Pinpoint the cell where the given text exists, returning its (X, Y) midpoint coordinate. 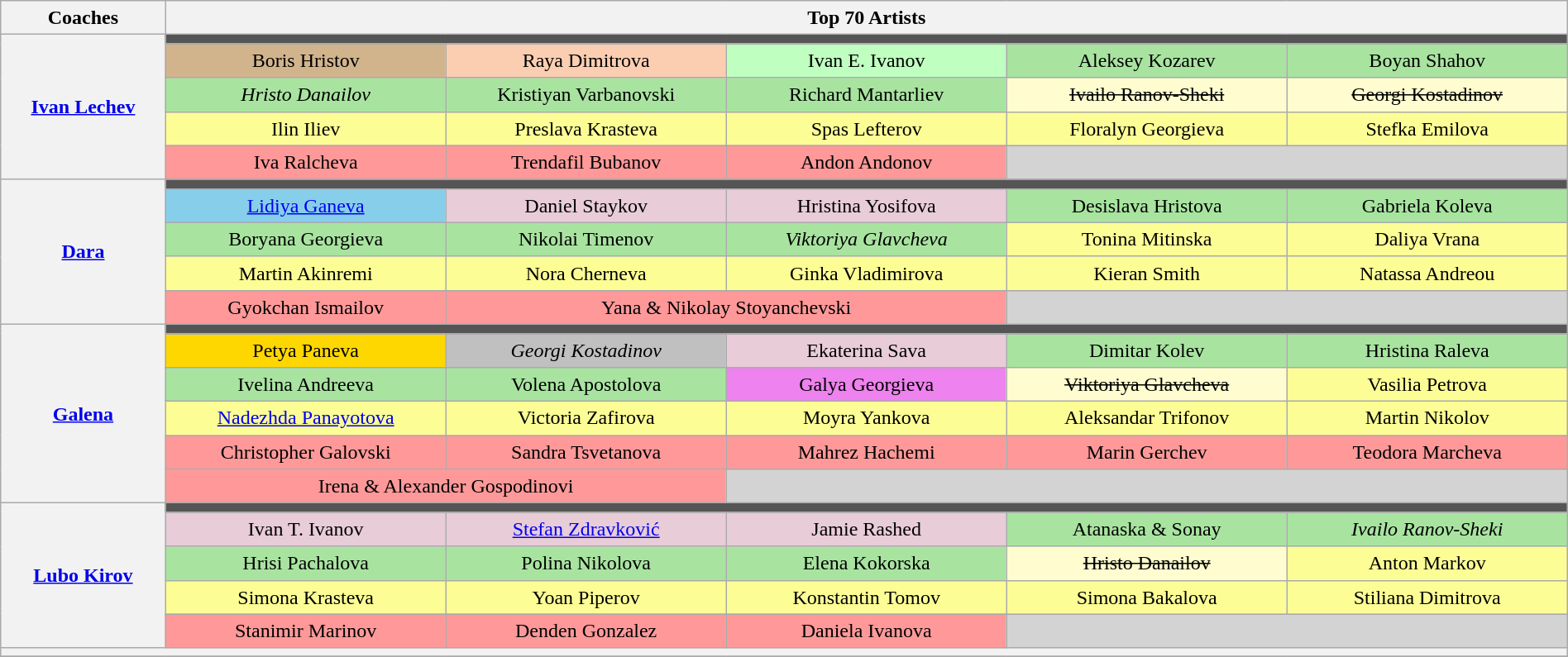
Petya Paneva (306, 350)
Stanimir Marinov (306, 631)
Ivelina Andreeva (306, 385)
Ivan Lechev (83, 107)
Ginka Vladimirova (867, 273)
Daniela Ivanova (867, 631)
Desislava Hristova (1146, 205)
Aleksandar Trifonov (1146, 418)
Lidiya Ganeva (306, 205)
Martin Nikolov (1427, 418)
Jamie Rashed (867, 529)
Aleksey Kozarev (1146, 61)
Boyan Shahov (1427, 61)
Elena Kokorska (867, 564)
Teodora Marcheva (1427, 453)
Marin Gerchev (1146, 453)
Christopher Galovski (306, 453)
Sandra Tsvetanova (586, 453)
Vasilia Petrova (1427, 385)
Boris Hristov (306, 61)
Andon Andonov (867, 162)
Spas Lefterov (867, 129)
Trendafil Bubanov (586, 162)
Irena & Alexander Gospodinovi (446, 486)
Victoria Zafirova (586, 418)
Hristina Yosifova (867, 205)
Daniel Staykov (586, 205)
Volena Apostolova (586, 385)
Hristina Raleva (1427, 350)
Ivan E. Ivanov (867, 61)
Lubo Kirov (83, 575)
Natassa Andreou (1427, 273)
Martin Akinremi (306, 273)
Yoan Piperov (586, 597)
Stiliana Dimitrova (1427, 597)
Nadezhda Panayotova (306, 418)
Nikolai Timenov (586, 240)
Gabriela Koleva (1427, 205)
Stefka Emilova (1427, 129)
Top 70 Artists (867, 18)
Atanaska & Sonay (1146, 529)
Floralyn Georgieva (1146, 129)
Daliya Vrana (1427, 240)
Tonina Mitinska (1146, 240)
Dara (83, 251)
Polina Nikolova (586, 564)
Anton Markov (1427, 564)
Preslava Krasteva (586, 129)
Denden Gonzalez (586, 631)
Kristiyan Varbanovski (586, 94)
Simona Krasteva (306, 597)
Nora Cherneva (586, 273)
Simona Bakalova (1146, 597)
Yana & Nikolay Stoyanchevski (726, 307)
Moyra Yankova (867, 418)
Richard Mantarliev (867, 94)
Galena (83, 413)
Hrisi Pachalova (306, 564)
Konstantin Tomov (867, 597)
Mahrez Hachemi (867, 453)
Coaches (83, 18)
Iva Ralcheva (306, 162)
Raya Dimitrova (586, 61)
Galya Georgieva (867, 385)
Boryana Georgieva (306, 240)
Ilin Iliev (306, 129)
Kieran Smith (1146, 273)
Dimitar Kolev (1146, 350)
Gyokchan Ismailov (306, 307)
Ekaterina Sava (867, 350)
Stefan Zdravković (586, 529)
Ivan T. Ivanov (306, 529)
